Locate the cell with the specified text and output its (x, y) center coordinate. 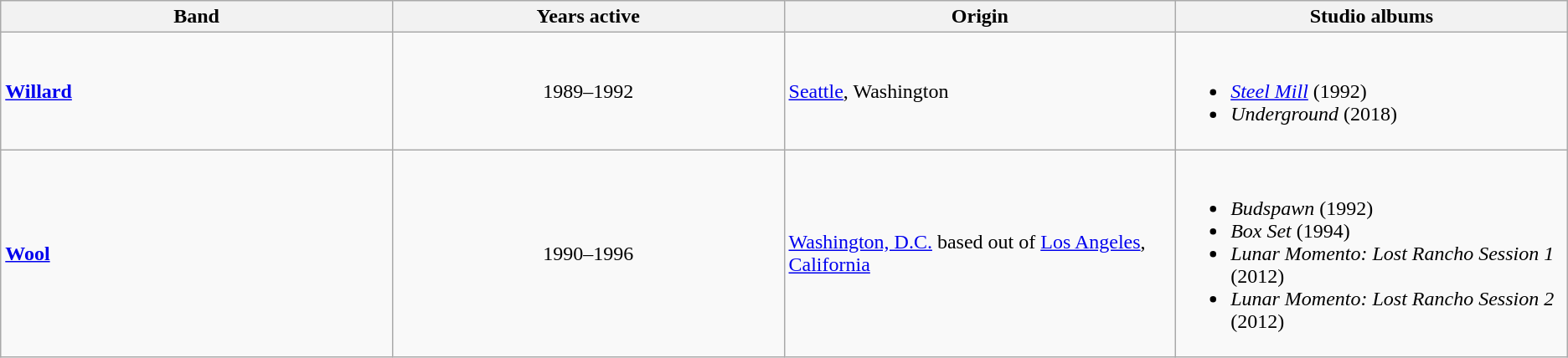
Studio albums (1372, 17)
1989–1992 (588, 91)
Willard (197, 91)
Band (197, 17)
Seattle, Washington (980, 91)
Years active (588, 17)
Budspawn (1992)Box Set (1994)Lunar Momento: Lost Rancho Session 1 (2012)Lunar Momento: Lost Rancho Session 2 (2012) (1372, 253)
Steel Mill (1992)Underground (2018) (1372, 91)
Origin (980, 17)
1990–1996 (588, 253)
Wool (197, 253)
Washington, D.C. based out of Los Angeles, California (980, 253)
